Scan for the cell matching the given text and deliver its (X, Y) coordinate at center. 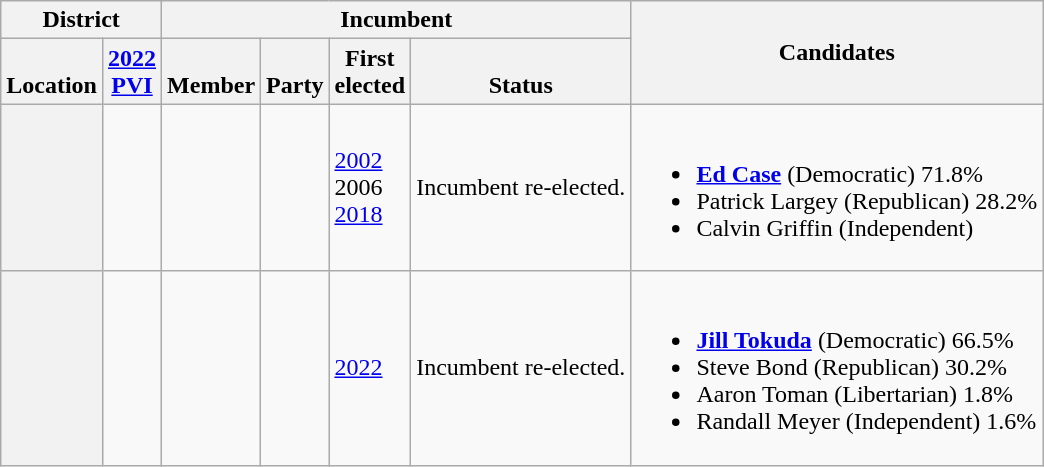
Jill Tokuda (Democratic) 66.5%Steve Bond (Republican) 30.2%Aaron Toman (Libertarian) 1.8%Randall Meyer (Independent) 1.6% (837, 368)
Candidates (837, 52)
Status (521, 72)
Location (52, 72)
Ed Case (Democratic) 71.8%Patrick Largey (Republican) 28.2%Calvin Griffin (Independent) (837, 188)
Party (295, 72)
2002 2006 2018 (370, 188)
Incumbent (396, 20)
2022 (370, 368)
Member (212, 72)
Firstelected (370, 72)
2022PVI (132, 72)
District (82, 20)
